Search for the cell housing the specified text and yield its [x, y] center coordinate. 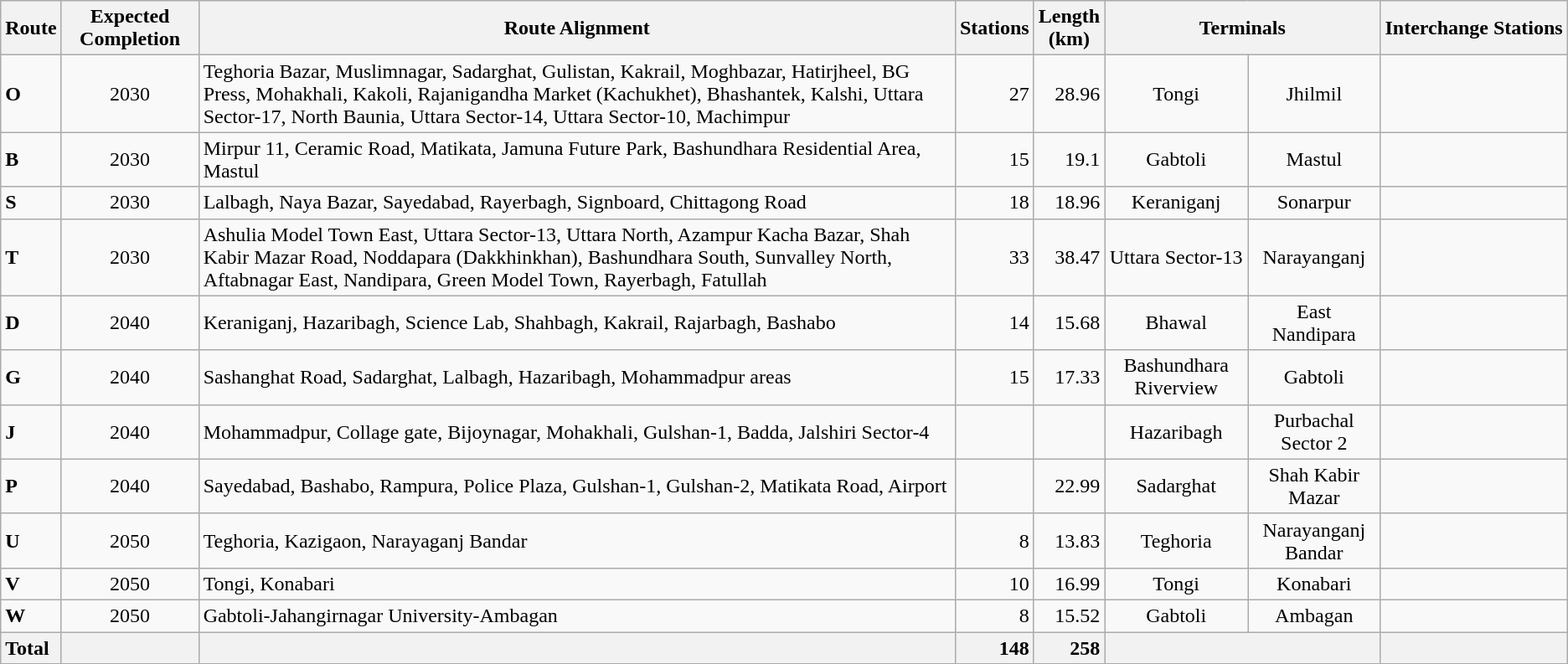
Keraniganj, Hazaribagh, Science Lab, Shahbagh, Kakrail, Rajarbagh, Bashabo [576, 323]
Mohammadpur, Collage gate, Bijoynagar, Mohakhali, Gulshan-1, Badda, Jalshiri Sector-4 [576, 432]
Length(km) [1069, 28]
D [31, 323]
13.83 [1069, 541]
Purbachal Sector 2 [1314, 432]
Sadarghat [1176, 486]
Shah Kabir Mazar [1314, 486]
Narayanganj Bandar [1314, 541]
Teghoria, Kazigaon, Narayaganj Bandar [576, 541]
G [31, 377]
Uttara Sector-13 [1176, 257]
Narayanganj [1314, 257]
S [31, 203]
J [31, 432]
Expected Completion [130, 28]
Sashanghat Road, Sadarghat, Lalbagh, Hazaribagh, Mohammadpur areas [576, 377]
Jhilmil [1314, 94]
Lalbagh, Naya Bazar, Sayedabad, Rayerbagh, Signboard, Chittagong Road [576, 203]
W [31, 615]
18.96 [1069, 203]
V [31, 584]
Route Alignment [576, 28]
T [31, 257]
Bhawal [1176, 323]
Total [31, 647]
Interchange Stations [1474, 28]
18 [994, 203]
East Nandipara [1314, 323]
33 [994, 257]
17.33 [1069, 377]
O [31, 94]
15.52 [1069, 615]
Route [31, 28]
10 [994, 584]
Mastul [1314, 159]
16.99 [1069, 584]
P [31, 486]
27 [994, 94]
Hazaribagh [1176, 432]
Sonarpur [1314, 203]
Terminals [1243, 28]
Gabtoli-Jahangirnagar University-Ambagan [576, 615]
14 [994, 323]
Mirpur 11, Ceramic Road, Matikata, Jamuna Future Park, Bashundhara Residential Area, Mastul [576, 159]
258 [1069, 647]
Bashundhara Riverview [1176, 377]
Stations [994, 28]
38.47 [1069, 257]
148 [994, 647]
19.1 [1069, 159]
Konabari [1314, 584]
28.96 [1069, 94]
Ambagan [1314, 615]
Keraniganj [1176, 203]
22.99 [1069, 486]
Sayedabad, Bashabo, Rampura, Police Plaza, Gulshan-1, Gulshan-2, Matikata Road, Airport [576, 486]
15.68 [1069, 323]
Teghoria [1176, 541]
U [31, 541]
B [31, 159]
Tongi, Konabari [576, 584]
